Detect which cell encompasses the target text, then output its (x, y) center coordinate. 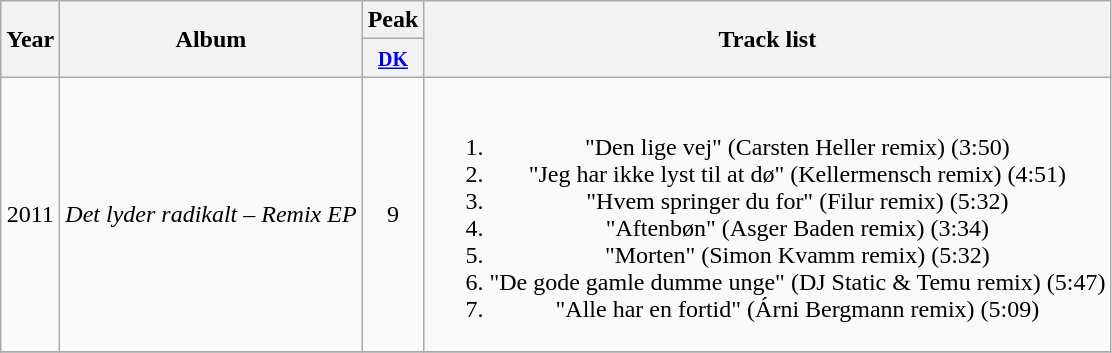
9 (393, 214)
2011 (30, 214)
Peak (393, 20)
Track list (768, 39)
DK (393, 58)
Det lyder radikalt – Remix EP (211, 214)
Year (30, 39)
Album (211, 39)
